Capture the cell that displays the provided text and extract its (X, Y) central coordinate. 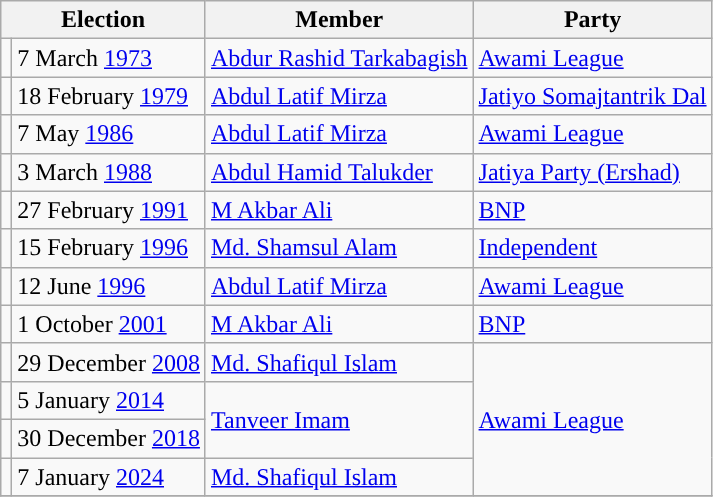
1 October 2001 (109, 324)
3 March 1988 (109, 172)
Member (339, 20)
Abdul Hamid Talukder (339, 172)
Abdur Rashid Tarkabagish (339, 58)
27 February 1991 (109, 210)
7 January 2024 (109, 477)
Jatiya Party (Ershad) (592, 172)
Md. Shamsul Alam (339, 248)
Election (104, 20)
7 March 1973 (109, 58)
15 February 1996 (109, 248)
Party (592, 20)
Jatiyo Somajtantrik Dal (592, 96)
7 May 1986 (109, 134)
29 December 2008 (109, 362)
Independent (592, 248)
30 December 2018 (109, 438)
18 February 1979 (109, 96)
5 January 2014 (109, 400)
Tanveer Imam (339, 419)
12 June 1996 (109, 286)
